From the cell containing the given text, extract its center point as (X, Y) coordinate. 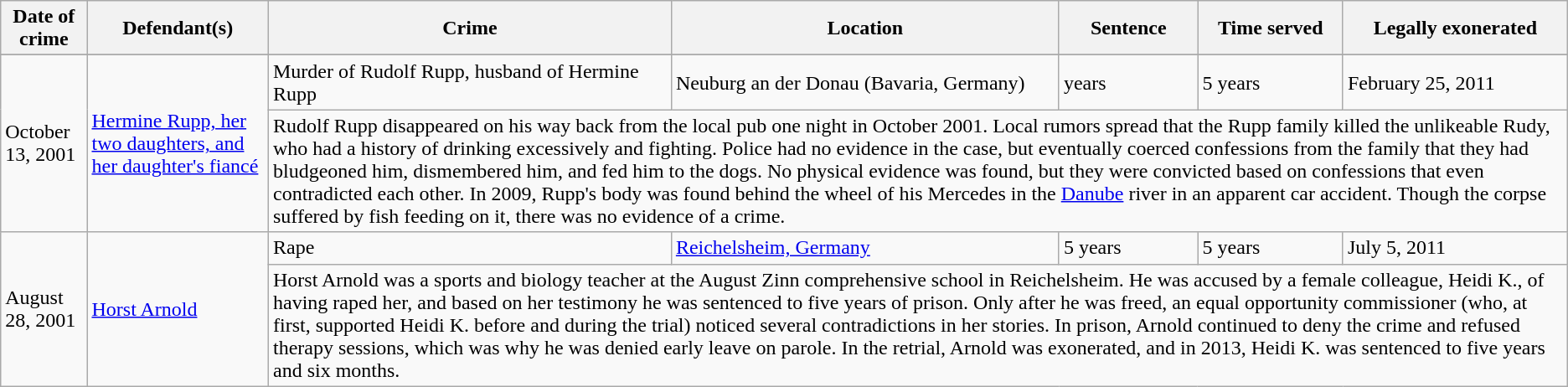
Date of crime (44, 28)
Legally exonerated (1455, 28)
Time served (1270, 28)
years (1128, 82)
Crime (469, 28)
Neuburg an der Donau (Bavaria, Germany) (864, 82)
Sentence (1128, 28)
February 25, 2011 (1455, 82)
Horst Arnold (178, 309)
Defendant(s) (178, 28)
Reichelsheim, Germany (864, 248)
August 28, 2001 (44, 309)
Murder of Rudolf Rupp, husband of Hermine Rupp (469, 82)
Location (864, 28)
July 5, 2011 (1455, 248)
October 13, 2001 (44, 144)
Hermine Rupp, her two daughters, and her daughter's fiancé (178, 144)
Rape (469, 248)
